Output the [X, Y] coordinate of the center of the cell containing the given text.  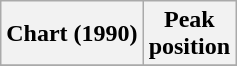
Chart (1990) [72, 34]
Peakposition [189, 34]
